Detect which cell encompasses the target text, then output its [X, Y] center coordinate. 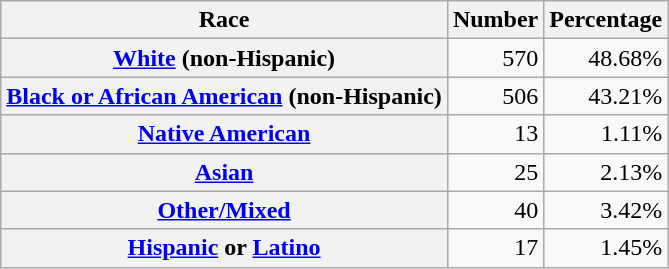
570 [495, 58]
Percentage [606, 20]
Asian [224, 172]
43.21% [606, 96]
White (non-Hispanic) [224, 58]
506 [495, 96]
25 [495, 172]
Other/Mixed [224, 210]
Race [224, 20]
Hispanic or Latino [224, 248]
13 [495, 134]
17 [495, 248]
1.45% [606, 248]
Black or African American (non-Hispanic) [224, 96]
40 [495, 210]
3.42% [606, 210]
2.13% [606, 172]
1.11% [606, 134]
48.68% [606, 58]
Number [495, 20]
Native American [224, 134]
